For the text-containing cell, return its midpoint in [x, y] coordinate format. 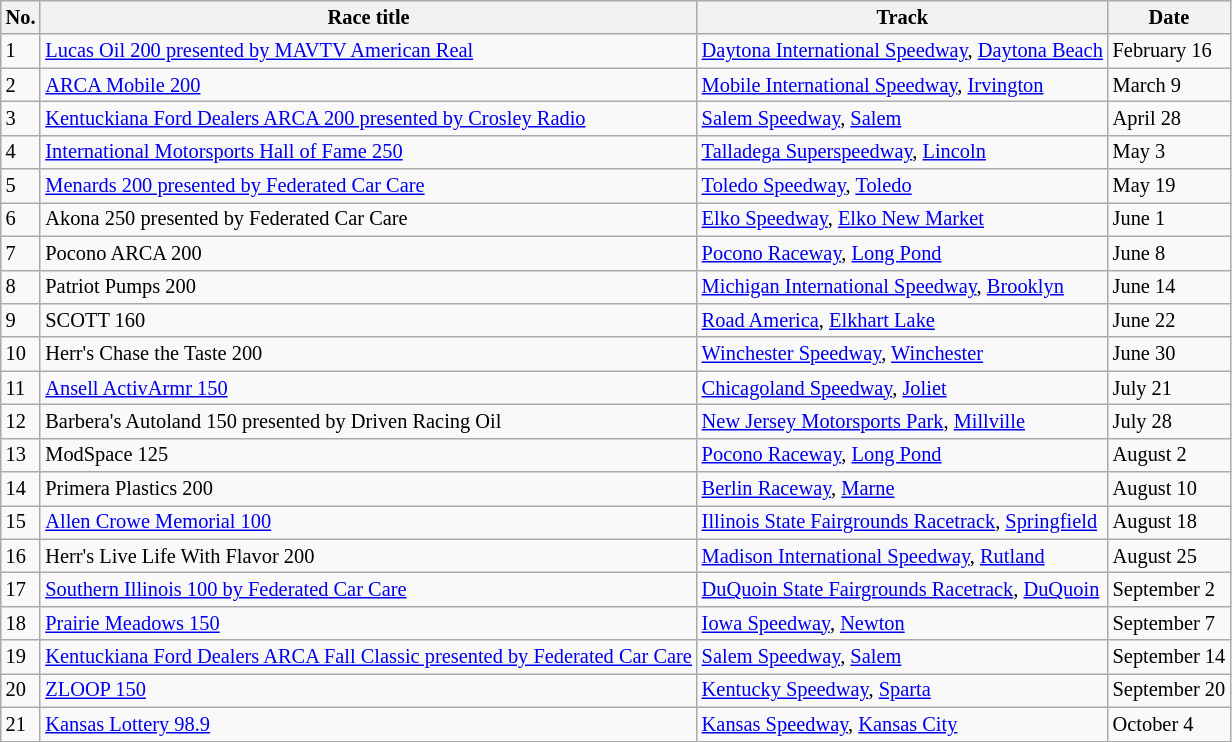
Winchester Speedway, Winchester [902, 354]
Elko Speedway, Elko New Market [902, 219]
5 [21, 186]
October 4 [1169, 724]
August 25 [1169, 556]
17 [21, 589]
Ansell ActivArmr 150 [368, 388]
4 [21, 152]
Mobile International Speedway, Irvington [902, 85]
3 [21, 118]
19 [21, 657]
ModSpace 125 [368, 455]
September 2 [1169, 589]
Kansas Lottery 98.9 [368, 724]
May 3 [1169, 152]
12 [21, 421]
11 [21, 388]
18 [21, 623]
13 [21, 455]
2 [21, 85]
September 20 [1169, 690]
Allen Crowe Memorial 100 [368, 522]
Talladega Superspeedway, Lincoln [902, 152]
February 16 [1169, 51]
Daytona International Speedway, Daytona Beach [902, 51]
Road America, Elkhart Lake [902, 320]
21 [21, 724]
Barbera's Autoland 150 presented by Driven Racing Oil [368, 421]
SCOTT 160 [368, 320]
June 30 [1169, 354]
Illinois State Fairgrounds Racetrack, Springfield [902, 522]
Herr's Chase the Taste 200 [368, 354]
8 [21, 287]
Herr's Live Life With Flavor 200 [368, 556]
Race title [368, 17]
Pocono ARCA 200 [368, 253]
August 2 [1169, 455]
September 14 [1169, 657]
September 7 [1169, 623]
Michigan International Speedway, Brooklyn [902, 287]
August 18 [1169, 522]
June 14 [1169, 287]
Akona 250 presented by Federated Car Care [368, 219]
Southern Illinois 100 by Federated Car Care [368, 589]
ARCA Mobile 200 [368, 85]
No. [21, 17]
14 [21, 489]
15 [21, 522]
Chicagoland Speedway, Joliet [902, 388]
August 10 [1169, 489]
International Motorsports Hall of Fame 250 [368, 152]
Kentucky Speedway, Sparta [902, 690]
6 [21, 219]
Menards 200 presented by Federated Car Care [368, 186]
Kansas Speedway, Kansas City [902, 724]
Date [1169, 17]
Iowa Speedway, Newton [902, 623]
New Jersey Motorsports Park, Millville [902, 421]
Madison International Speedway, Rutland [902, 556]
June 1 [1169, 219]
May 19 [1169, 186]
1 [21, 51]
7 [21, 253]
March 9 [1169, 85]
Lucas Oil 200 presented by MAVTV American Real [368, 51]
Toledo Speedway, Toledo [902, 186]
Kentuckiana Ford Dealers ARCA 200 presented by Crosley Radio [368, 118]
10 [21, 354]
July 28 [1169, 421]
Primera Plastics 200 [368, 489]
9 [21, 320]
April 28 [1169, 118]
Patriot Pumps 200 [368, 287]
Berlin Raceway, Marne [902, 489]
June 8 [1169, 253]
June 22 [1169, 320]
Kentuckiana Ford Dealers ARCA Fall Classic presented by Federated Car Care [368, 657]
July 21 [1169, 388]
DuQuoin State Fairgrounds Racetrack, DuQuoin [902, 589]
Prairie Meadows 150 [368, 623]
16 [21, 556]
Track [902, 17]
20 [21, 690]
ZLOOP 150 [368, 690]
